Search for the cell housing the specified text and yield its (x, y) center coordinate. 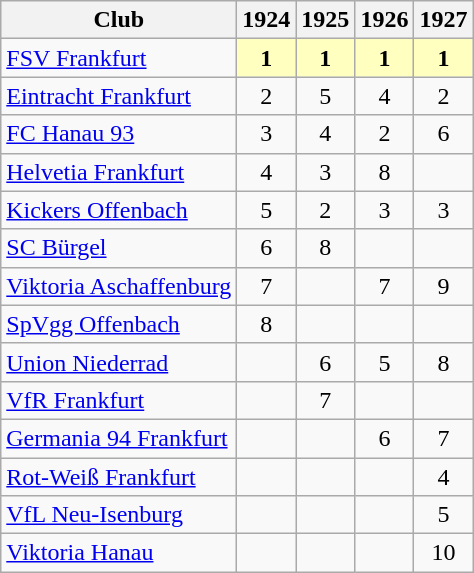
Club (119, 20)
9 (444, 286)
Rot-Weiß Frankfurt (119, 477)
1924 (266, 20)
1925 (326, 20)
SC Bürgel (119, 248)
10 (444, 553)
VfL Neu-Isenburg (119, 515)
SpVgg Offenbach (119, 324)
Viktoria Aschaffenburg (119, 286)
1927 (444, 20)
Viktoria Hanau (119, 553)
Kickers Offenbach (119, 210)
1926 (384, 20)
Germania 94 Frankfurt (119, 438)
Union Niederrad (119, 362)
Helvetia Frankfurt (119, 172)
FC Hanau 93 (119, 134)
FSV Frankfurt (119, 58)
VfR Frankfurt (119, 400)
Eintracht Frankfurt (119, 96)
